Search for the cell housing the specified text and yield its (X, Y) center coordinate. 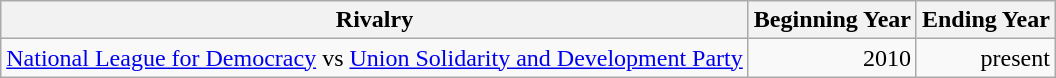
present (986, 58)
Beginning Year (832, 20)
National League for Democracy vs Union Solidarity and Development Party (375, 58)
2010 (832, 58)
Ending Year (986, 20)
Rivalry (375, 20)
